Extract the [X, Y] coordinate from the center of the cell holding the provided text.  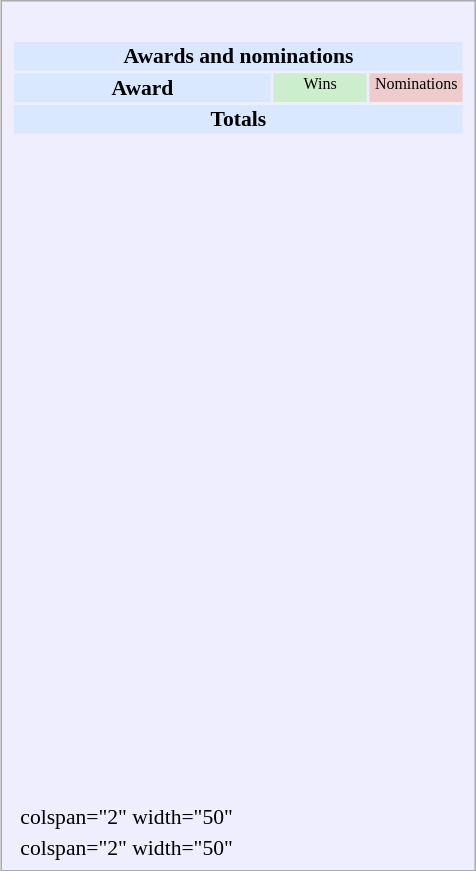
Nominations [416, 87]
Awards and nominations [238, 56]
Totals [238, 119]
Award [142, 87]
Wins [320, 87]
Awards and nominations Award Wins Nominations Totals [239, 406]
